From the cell containing the given text, extract its center point as [X, Y] coordinate. 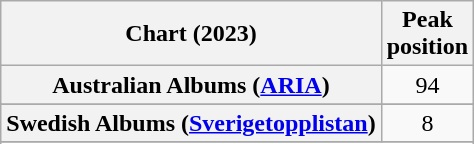
Chart (2023) [191, 34]
Australian Albums (ARIA) [191, 85]
Peakposition [427, 34]
94 [427, 85]
8 [427, 123]
Swedish Albums (Sverigetopplistan) [191, 123]
